From the cell containing the given text, extract its center point as [x, y] coordinate. 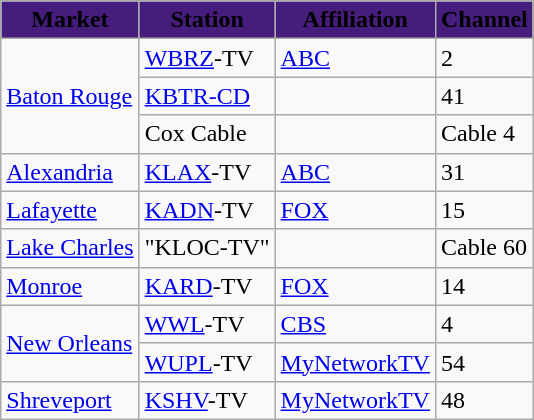
Market [70, 20]
14 [484, 286]
Cable 4 [484, 134]
WUPL-TV [207, 362]
Alexandria [70, 172]
Channel [484, 20]
48 [484, 400]
Shreveport [70, 400]
31 [484, 172]
Lake Charles [70, 248]
KSHV-TV [207, 400]
Lafayette [70, 210]
WWL-TV [207, 324]
CBS [355, 324]
Cable 60 [484, 248]
KLAX-TV [207, 172]
New Orleans [70, 343]
2 [484, 58]
54 [484, 362]
Affiliation [355, 20]
"KLOC-TV" [207, 248]
WBRZ-TV [207, 58]
KBTR-CD [207, 96]
KARD-TV [207, 286]
Monroe [70, 286]
Baton Rouge [70, 96]
Station [207, 20]
Cox Cable [207, 134]
41 [484, 96]
KADN-TV [207, 210]
15 [484, 210]
4 [484, 324]
